Determine the (x, y) coordinate at the center of the cell enclosing the given text.  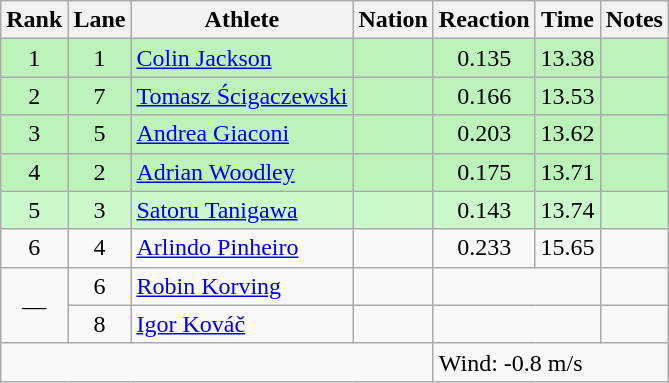
Igor Kováč (242, 324)
— (34, 305)
Nation (393, 20)
Notes (634, 20)
Colin Jackson (242, 58)
Arlindo Pinheiro (242, 248)
Time (568, 20)
Reaction (484, 20)
13.71 (568, 172)
Lane (100, 20)
0.143 (484, 210)
Robin Korving (242, 286)
15.65 (568, 248)
13.62 (568, 134)
Adrian Woodley (242, 172)
0.175 (484, 172)
13.38 (568, 58)
8 (100, 324)
7 (100, 96)
Satoru Tanigawa (242, 210)
Tomasz Ścigaczewski (242, 96)
0.233 (484, 248)
0.135 (484, 58)
13.53 (568, 96)
0.203 (484, 134)
Andrea Giaconi (242, 134)
13.74 (568, 210)
0.166 (484, 96)
Athlete (242, 20)
Wind: -0.8 m/s (550, 362)
Rank (34, 20)
